Extract the (x, y) coordinate from the center of the cell holding the provided text.  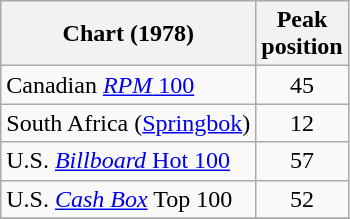
Chart (1978) (128, 34)
12 (302, 123)
South Africa (Springbok) (128, 123)
U.S. Billboard Hot 100 (128, 161)
Peakposition (302, 34)
U.S. Cash Box Top 100 (128, 199)
45 (302, 85)
57 (302, 161)
52 (302, 199)
Canadian RPM 100 (128, 85)
